Pinpoint the cell where the given text exists, returning its [X, Y] midpoint coordinate. 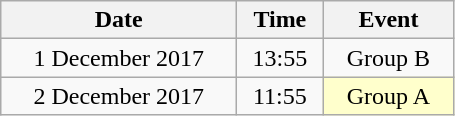
Time [280, 20]
13:55 [280, 58]
Group A [388, 96]
Group B [388, 58]
1 December 2017 [119, 58]
2 December 2017 [119, 96]
Date [119, 20]
Event [388, 20]
11:55 [280, 96]
